Locate the cell with the specified text and output its (x, y) center coordinate. 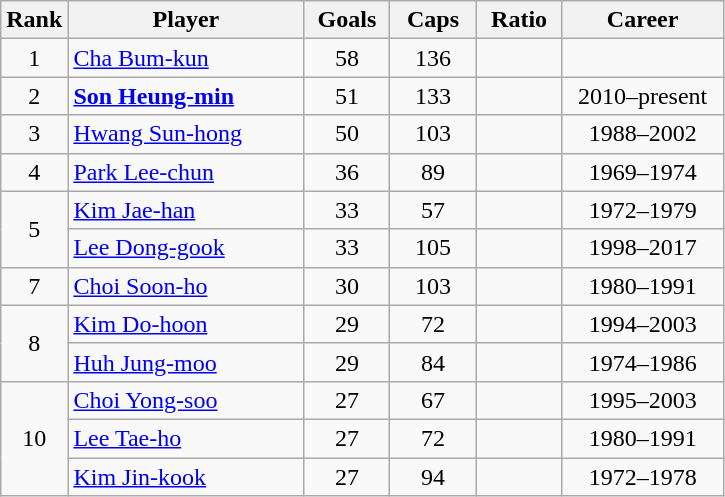
1 (34, 58)
2010–present (642, 96)
Choi Soon-ho (186, 286)
1972–1978 (642, 477)
Kim Do-hoon (186, 324)
Goals (347, 20)
3 (34, 134)
51 (347, 96)
1974–1986 (642, 362)
Huh Jung-moo (186, 362)
1969–1974 (642, 172)
1998–2017 (642, 248)
Kim Jin-kook (186, 477)
Cha Bum-kun (186, 58)
67 (433, 400)
1995–2003 (642, 400)
Park Lee-chun (186, 172)
Rank (34, 20)
Hwang Sun-hong (186, 134)
8 (34, 343)
89 (433, 172)
2 (34, 96)
Player (186, 20)
Choi Yong-soo (186, 400)
30 (347, 286)
4 (34, 172)
58 (347, 58)
94 (433, 477)
Caps (433, 20)
Kim Jae-han (186, 210)
105 (433, 248)
133 (433, 96)
1994–2003 (642, 324)
Lee Tae-ho (186, 438)
36 (347, 172)
57 (433, 210)
Son Heung-min (186, 96)
Career (642, 20)
50 (347, 134)
Lee Dong-gook (186, 248)
84 (433, 362)
1988–2002 (642, 134)
1972–1979 (642, 210)
10 (34, 438)
5 (34, 229)
Ratio (519, 20)
136 (433, 58)
7 (34, 286)
